Return [X, Y] of the center of cell containing provided text 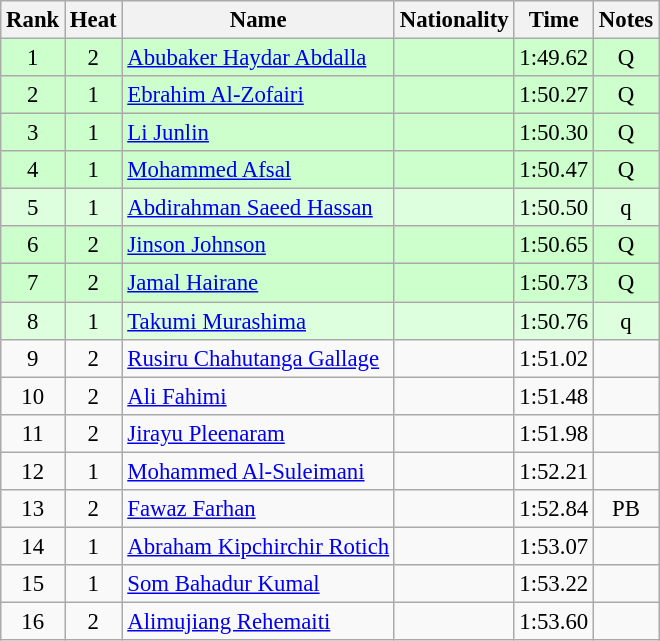
Nationality [454, 20]
Som Bahadur Kumal [258, 584]
Fawaz Farhan [258, 509]
Jirayu Pleenaram [258, 433]
8 [33, 321]
Alimujiang Rehemaiti [258, 621]
12 [33, 471]
Ebrahim Al-Zofairi [258, 95]
14 [33, 546]
16 [33, 621]
Rusiru Chahutanga Gallage [258, 358]
1:50.47 [554, 170]
1:52.21 [554, 471]
Li Junlin [258, 133]
7 [33, 283]
1:53.07 [554, 546]
1:50.50 [554, 208]
Mohammed Afsal [258, 170]
1:50.27 [554, 95]
5 [33, 208]
6 [33, 245]
15 [33, 584]
1:51.02 [554, 358]
1:52.84 [554, 509]
Ali Fahimi [258, 396]
1:51.98 [554, 433]
10 [33, 396]
Time [554, 20]
9 [33, 358]
3 [33, 133]
1:53.60 [554, 621]
1:50.30 [554, 133]
Abubaker Haydar Abdalla [258, 58]
Abdirahman Saeed Hassan [258, 208]
Abraham Kipchirchir Rotich [258, 546]
Rank [33, 20]
13 [33, 509]
1:50.65 [554, 245]
Name [258, 20]
PB [626, 509]
1:50.73 [554, 283]
Notes [626, 20]
Heat [94, 20]
1:49.62 [554, 58]
1:50.76 [554, 321]
Mohammed Al-Suleimani [258, 471]
Takumi Murashima [258, 321]
Jinson Johnson [258, 245]
11 [33, 433]
Jamal Hairane [258, 283]
4 [33, 170]
1:53.22 [554, 584]
1:51.48 [554, 396]
